Search for the cell housing the specified text and yield its [x, y] center coordinate. 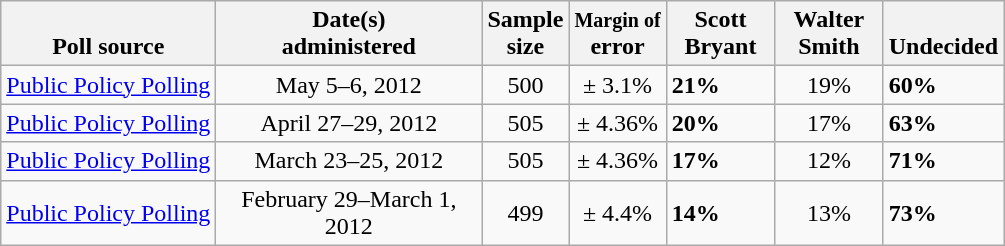
ScottBryant [720, 34]
21% [720, 85]
499 [526, 212]
14% [720, 212]
19% [830, 85]
63% [943, 123]
March 23–25, 2012 [349, 161]
February 29–March 1, 2012 [349, 212]
73% [943, 212]
Date(s)administered [349, 34]
April 27–29, 2012 [349, 123]
WalterSmith [830, 34]
Poll source [108, 34]
Margin oferror [618, 34]
60% [943, 85]
Samplesize [526, 34]
71% [943, 161]
± 4.4% [618, 212]
12% [830, 161]
20% [720, 123]
± 3.1% [618, 85]
Undecided [943, 34]
May 5–6, 2012 [349, 85]
13% [830, 212]
500 [526, 85]
